Determine the (x, y) coordinate at the center of the cell enclosing the given text.  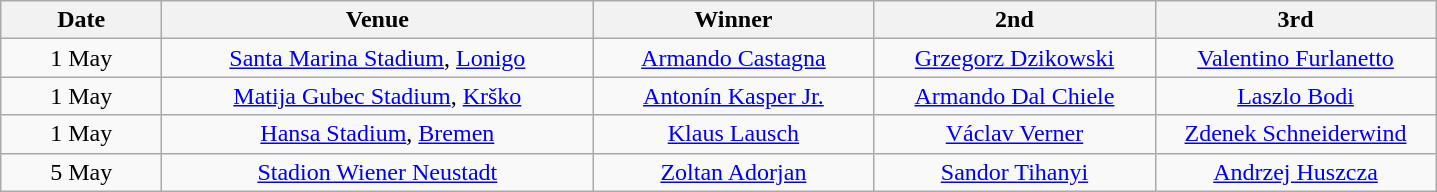
Václav Verner (1014, 134)
Antonín Kasper Jr. (734, 96)
Sandor Tihanyi (1014, 172)
Winner (734, 20)
Klaus Lausch (734, 134)
2nd (1014, 20)
Date (82, 20)
Andrzej Huszcza (1296, 172)
5 May (82, 172)
Zoltan Adorjan (734, 172)
Santa Marina Stadium, Lonigo (378, 58)
Venue (378, 20)
Armando Castagna (734, 58)
Grzegorz Dzikowski (1014, 58)
Zdenek Schneiderwind (1296, 134)
Stadion Wiener Neustadt (378, 172)
Valentino Furlanetto (1296, 58)
Matija Gubec Stadium, Krško (378, 96)
Armando Dal Chiele (1014, 96)
Laszlo Bodi (1296, 96)
3rd (1296, 20)
Hansa Stadium, Bremen (378, 134)
